From the cell containing the given text, extract its center point as (X, Y) coordinate. 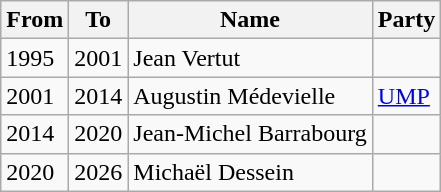
1995 (35, 58)
Jean Vertut (250, 58)
To (98, 20)
Jean-Michel Barrabourg (250, 134)
Name (250, 20)
2026 (98, 172)
From (35, 20)
UMP (406, 96)
Party (406, 20)
Michaël Dessein (250, 172)
Augustin Médevielle (250, 96)
